Capture the cell that displays the provided text and extract its [x, y] central coordinate. 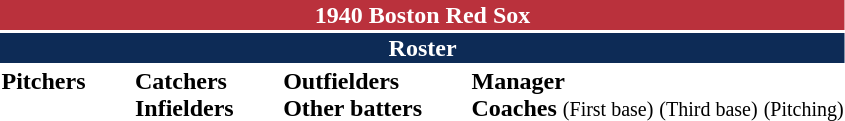
Roster [422, 48]
1940 Boston Red Sox [422, 15]
